Pinpoint the cell where the given text exists, returning its (X, Y) midpoint coordinate. 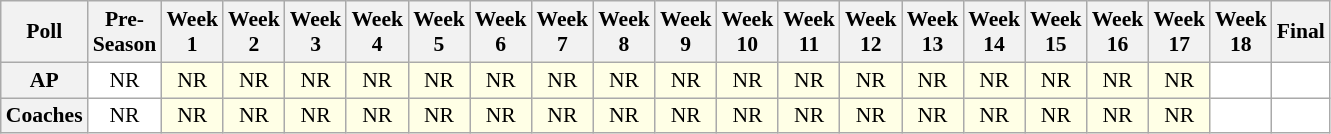
Week17 (1179, 32)
Poll (44, 32)
Week8 (624, 32)
Coaches (44, 116)
Week7 (562, 32)
Week14 (994, 32)
Pre-Season (125, 32)
Week5 (439, 32)
Week2 (254, 32)
AP (44, 80)
Week11 (809, 32)
Week10 (748, 32)
Week16 (1118, 32)
Week1 (192, 32)
Week15 (1056, 32)
Week18 (1241, 32)
Week13 (933, 32)
Final (1301, 32)
Week6 (501, 32)
Week3 (316, 32)
Week9 (686, 32)
Week12 (871, 32)
Week4 (377, 32)
